Capture the cell that displays the provided text and extract its [x, y] central coordinate. 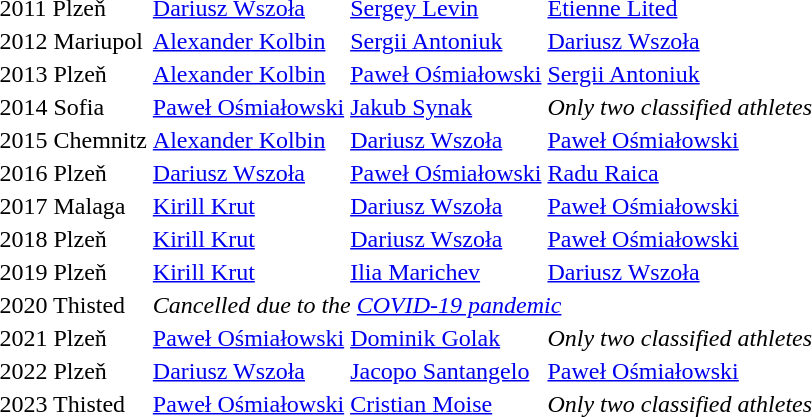
Ilia Marichev [446, 272]
Jacopo Santangelo [446, 371]
Sergii Antoniuk [446, 41]
Jakub Synak [446, 107]
Dominik Golak [446, 338]
